Return [x, y] of the center of cell containing provided text 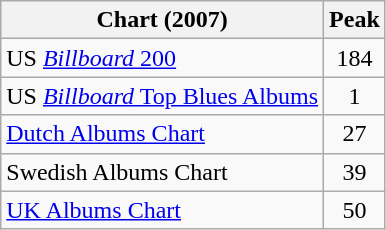
Peak [355, 20]
Chart (2007) [162, 20]
1 [355, 96]
184 [355, 58]
US Billboard 200 [162, 58]
Swedish Albums Chart [162, 172]
UK Albums Chart [162, 210]
US Billboard Top Blues Albums [162, 96]
Dutch Albums Chart [162, 134]
50 [355, 210]
39 [355, 172]
27 [355, 134]
